Extract the [x, y] coordinate from the center of the cell holding the provided text.  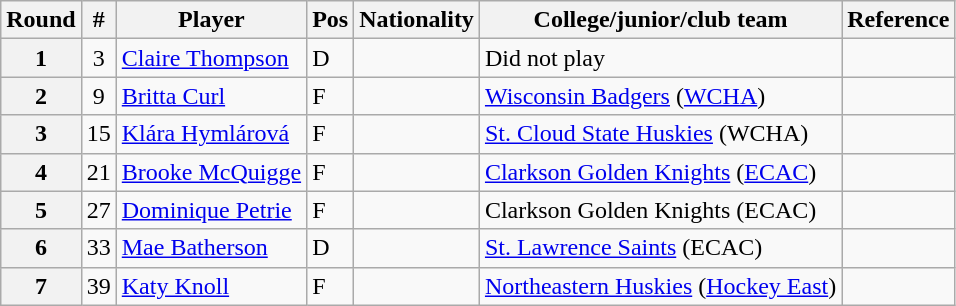
Did not play [660, 58]
Claire Thompson [211, 58]
# [98, 20]
Reference [898, 20]
27 [98, 210]
Klára Hymlárová [211, 134]
Northeastern Huskies (Hockey East) [660, 286]
39 [98, 286]
5 [41, 210]
College/junior/club team [660, 20]
2 [41, 96]
Pos [330, 20]
21 [98, 172]
33 [98, 248]
15 [98, 134]
7 [41, 286]
1 [41, 58]
Britta Curl [211, 96]
4 [41, 172]
Wisconsin Badgers (WCHA) [660, 96]
Dominique Petrie [211, 210]
St. Cloud State Huskies (WCHA) [660, 134]
9 [98, 96]
Round [41, 20]
6 [41, 248]
Nationality [417, 20]
Katy Knoll [211, 286]
Player [211, 20]
Brooke McQuigge [211, 172]
St. Lawrence Saints (ECAC) [660, 248]
Mae Batherson [211, 248]
